From the cell containing the given text, extract its center point as [X, Y] coordinate. 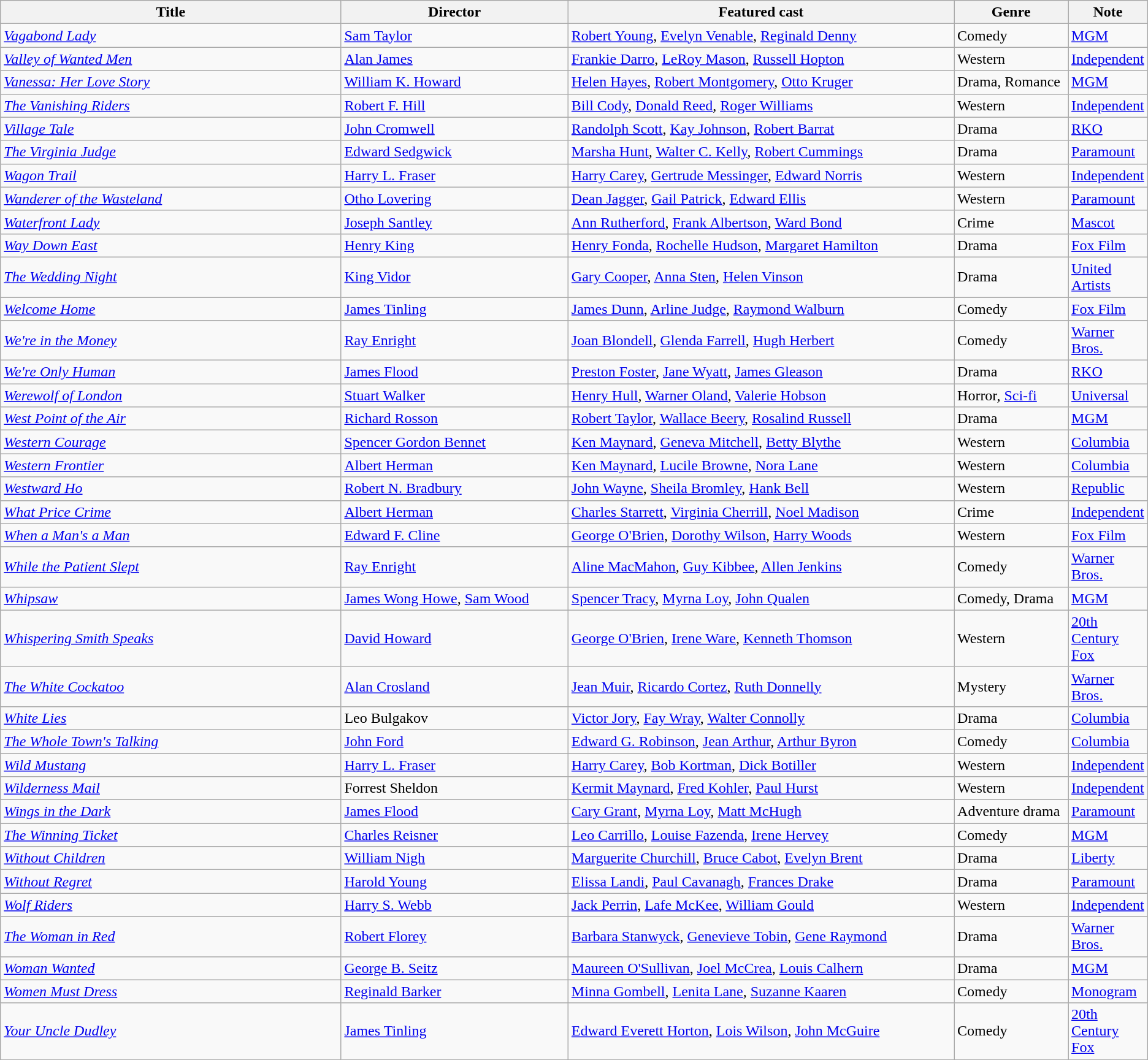
Woman Wanted [170, 968]
Spencer Gordon Bennet [454, 442]
Mascot [1108, 222]
Harold Young [454, 882]
Dean Jagger, Gail Patrick, Edward Ellis [760, 199]
King Vidor [454, 277]
Ann Rutherford, Frank Albertson, Ward Bond [760, 222]
Wanderer of the Wasteland [170, 199]
Western Courage [170, 442]
George O'Brien, Dorothy Wilson, Harry Woods [760, 535]
George O'Brien, Irene Ware, Kenneth Thomson [760, 638]
Bill Cody, Donald Reed, Roger Williams [760, 105]
Frankie Darro, LeRoy Mason, Russell Hopton [760, 59]
Universal [1108, 395]
William Nigh [454, 858]
Stuart Walker [454, 395]
Adventure drama [1011, 812]
Victor Jory, Fay Wray, Walter Connolly [760, 718]
Director [454, 12]
The White Cockatoo [170, 687]
Spencer Tracy, Myrna Loy, John Qualen [760, 598]
Charles Starrett, Virginia Cherrill, Noel Madison [760, 512]
Jean Muir, Ricardo Cortez, Ruth Donnelly [760, 687]
Harry Carey, Gertrude Messinger, Edward Norris [760, 175]
Valley of Wanted Men [170, 59]
When a Man's a Man [170, 535]
Henry Hull, Warner Oland, Valerie Hobson [760, 395]
Wagon Trail [170, 175]
Forrest Sheldon [454, 788]
While the Patient Slept [170, 566]
Wings in the Dark [170, 812]
Gary Cooper, Anna Sten, Helen Vinson [760, 277]
Vanessa: Her Love Story [170, 82]
Wilderness Mail [170, 788]
Drama, Romance [1011, 82]
Genre [1011, 12]
Minna Gombell, Lenita Lane, Suzanne Kaaren [760, 991]
West Point of the Air [170, 419]
Welcome Home [170, 308]
James Dunn, Arline Judge, Raymond Walburn [760, 308]
John Wayne, Sheila Bromley, Hank Bell [760, 489]
Barbara Stanwyck, Genevieve Tobin, Gene Raymond [760, 937]
Joan Blondell, Glenda Farrell, Hugh Herbert [760, 341]
The Virginia Judge [170, 152]
Henry King [454, 245]
We're in the Money [170, 341]
Preston Foster, Jane Wyatt, James Gleason [760, 372]
Marsha Hunt, Walter C. Kelly, Robert Cummings [760, 152]
George B. Seitz [454, 968]
Joseph Santley [454, 222]
Robert N. Bradbury [454, 489]
Richard Rosson [454, 419]
Westward Ho [170, 489]
Whispering Smith Speaks [170, 638]
Women Must Dress [170, 991]
Otho Lovering [454, 199]
The Winning Ticket [170, 835]
David Howard [454, 638]
Werewolf of London [170, 395]
Leo Carrillo, Louise Fazenda, Irene Hervey [760, 835]
Charles Reisner [454, 835]
Comedy, Drama [1011, 598]
Without Children [170, 858]
Edward F. Cline [454, 535]
The Woman in Red [170, 937]
Marguerite Churchill, Bruce Cabot, Evelyn Brent [760, 858]
Cary Grant, Myrna Loy, Matt McHugh [760, 812]
Horror, Sci-fi [1011, 395]
Kermit Maynard, Fred Kohler, Paul Hurst [760, 788]
Whipsaw [170, 598]
White Lies [170, 718]
Ken Maynard, Lucile Browne, Nora Lane [760, 465]
Elissa Landi, Paul Cavanagh, Frances Drake [760, 882]
Village Tale [170, 129]
Harry Carey, Bob Kortman, Dick Botiller [760, 764]
Harry S. Webb [454, 905]
John Ford [454, 741]
Vagabond Lady [170, 36]
William K. Howard [454, 82]
Jack Perrin, Lafe McKee, William Gould [760, 905]
Ken Maynard, Geneva Mitchell, Betty Blythe [760, 442]
Liberty [1108, 858]
The Vanishing Riders [170, 105]
Note [1108, 12]
Maureen O'Sullivan, Joel McCrea, Louis Calhern [760, 968]
Alan Crosland [454, 687]
The Wedding Night [170, 277]
Waterfront Lady [170, 222]
Your Uncle Dudley [170, 1031]
Mystery [1011, 687]
James Wong Howe, Sam Wood [454, 598]
Edward G. Robinson, Jean Arthur, Arthur Byron [760, 741]
Henry Fonda, Rochelle Hudson, Margaret Hamilton [760, 245]
Edward Sedgwick [454, 152]
Helen Hayes, Robert Montgomery, Otto Kruger [760, 82]
Robert Taylor, Wallace Beery, Rosalind Russell [760, 419]
We're Only Human [170, 372]
Aline MacMahon, Guy Kibbee, Allen Jenkins [760, 566]
John Cromwell [454, 129]
Robert Young, Evelyn Venable, Reginald Denny [760, 36]
Without Regret [170, 882]
Reginald Barker [454, 991]
Featured cast [760, 12]
Edward Everett Horton, Lois Wilson, John McGuire [760, 1031]
Monogram [1108, 991]
What Price Crime [170, 512]
Robert Florey [454, 937]
Randolph Scott, Kay Johnson, Robert Barrat [760, 129]
The Whole Town's Talking [170, 741]
Western Frontier [170, 465]
United Artists [1108, 277]
Wild Mustang [170, 764]
Way Down East [170, 245]
Leo Bulgakov [454, 718]
Republic [1108, 489]
Alan James [454, 59]
Wolf Riders [170, 905]
Robert F. Hill [454, 105]
Sam Taylor [454, 36]
Title [170, 12]
